Locate the cell with the specified text and output its [x, y] center coordinate. 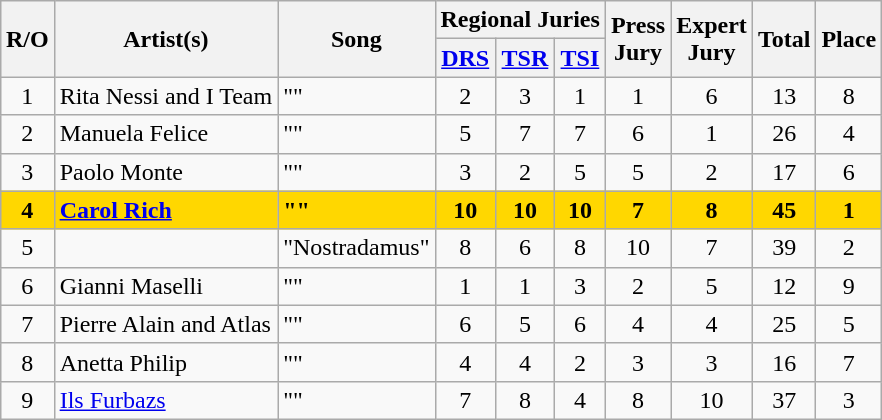
"Nostradamus" [356, 248]
Song [356, 39]
17 [784, 172]
Pierre Alain and Atlas [166, 324]
Rita Nessi and I Team [166, 96]
Artist(s) [166, 39]
Total [784, 39]
PressJury [638, 39]
TSR [524, 58]
TSI [580, 58]
Place [849, 39]
25 [784, 324]
Paolo Monte [166, 172]
Anetta Philip [166, 362]
39 [784, 248]
13 [784, 96]
12 [784, 286]
Ils Furbazs [166, 400]
16 [784, 362]
R/O [27, 39]
37 [784, 400]
Regional Juries [520, 20]
Carol Rich [166, 210]
45 [784, 210]
Gianni Maselli [166, 286]
ExpertJury [712, 39]
DRS [465, 58]
26 [784, 134]
Manuela Felice [166, 134]
